Extract the (X, Y) coordinate from the center of the cell holding the provided text.  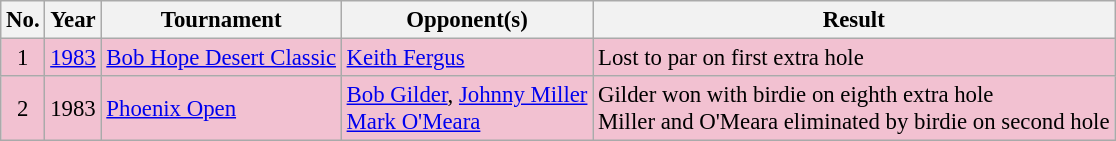
Lost to par on first extra hole (854, 58)
1 (23, 58)
2 (23, 108)
Bob Hope Desert Classic (221, 58)
Result (854, 20)
Gilder won with birdie on eighth extra holeMiller and O'Meara eliminated by birdie on second hole (854, 108)
No. (23, 20)
Year (73, 20)
Opponent(s) (466, 20)
Bob Gilder, Johnny Miller Mark O'Meara (466, 108)
Phoenix Open (221, 108)
Keith Fergus (466, 58)
Tournament (221, 20)
